Determine the [x, y] coordinate at the center of the cell enclosing the given text.  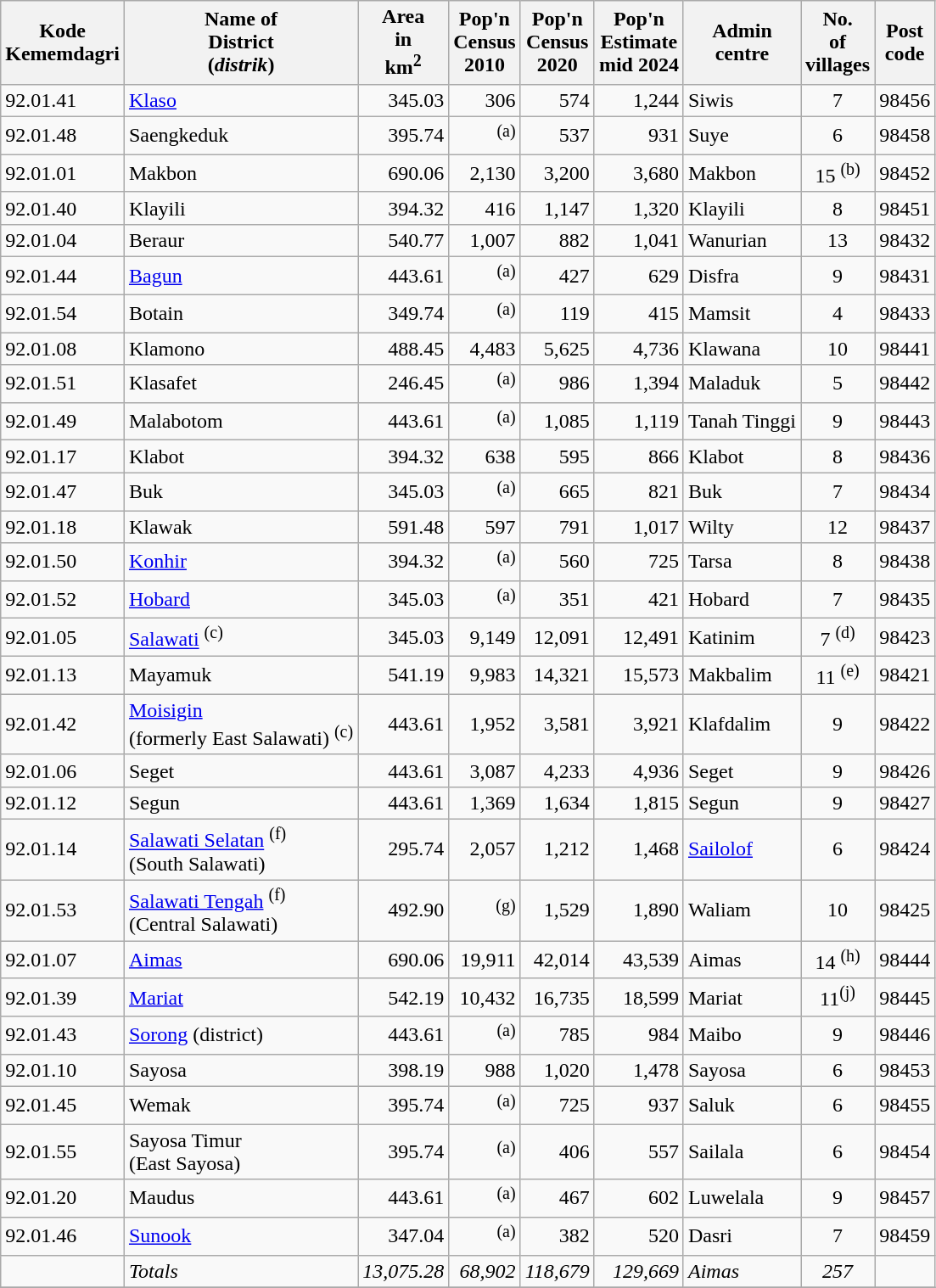
92.01.01 [63, 173]
Luwelala [742, 1198]
Sunook [241, 1235]
98423 [905, 638]
Klawana [742, 349]
Mayamuk [241, 675]
92.01.10 [63, 1070]
92.01.50 [63, 562]
92.01.55 [63, 1152]
Wilty [742, 527]
Waliam [742, 910]
1,244 [638, 100]
1,890 [638, 910]
Botain [241, 314]
92.01.06 [63, 770]
92.01.08 [63, 349]
98435 [905, 599]
12 [838, 527]
119 [557, 314]
Postcode [905, 42]
1,041 [638, 241]
1,007 [485, 241]
Sorong (district) [241, 1035]
92.01.48 [63, 136]
540.77 [404, 241]
92.01.39 [63, 998]
492.90 [404, 910]
591.48 [404, 527]
246.45 [404, 384]
791 [557, 527]
Klasafet [241, 384]
Klamono [241, 349]
5 [838, 384]
351 [557, 599]
92.01.44 [63, 277]
Tanah Tinggi [742, 421]
98441 [905, 349]
4,736 [638, 349]
15 (b) [838, 173]
2,057 [485, 849]
Maibo [742, 1035]
347.04 [404, 1235]
(g) [485, 910]
92.01.07 [63, 960]
Maladuk [742, 384]
3,581 [557, 725]
98431 [905, 277]
Kode Kememdagri [63, 42]
Klafdalim [742, 725]
Saluk [742, 1105]
597 [485, 527]
542.19 [404, 998]
98424 [905, 849]
1,815 [638, 803]
43,539 [638, 960]
92.01.46 [63, 1235]
382 [557, 1235]
Admincentre [742, 42]
Pop'nCensus2020 [557, 42]
92.01.05 [63, 638]
14,321 [557, 675]
Wemak [241, 1105]
Salawati Tengah (f)(Central Salawati) [241, 910]
Suye [742, 136]
13,075.28 [404, 1271]
11(j) [838, 998]
14 (h) [838, 960]
68,902 [485, 1271]
No.ofvillages [838, 42]
1,952 [485, 725]
7 (d) [838, 638]
19,911 [485, 960]
98437 [905, 527]
1,085 [557, 421]
986 [557, 384]
92.01.47 [63, 492]
98456 [905, 100]
421 [638, 599]
Wanurian [742, 241]
Mamsit [742, 314]
92.01.18 [63, 527]
98446 [905, 1035]
Pop'nEstimatemid 2024 [638, 42]
98426 [905, 770]
92.01.12 [63, 803]
98434 [905, 492]
98443 [905, 421]
3,087 [485, 770]
937 [638, 1105]
3,680 [638, 173]
98455 [905, 1105]
11 (e) [838, 675]
Sailolof [742, 849]
92.01.54 [63, 314]
1,020 [557, 1070]
Salawati Selatan (f)(South Salawati) [241, 849]
98452 [905, 173]
Beraur [241, 241]
984 [638, 1035]
1,147 [557, 208]
Siwis [742, 100]
988 [485, 1070]
Katinim [742, 638]
98432 [905, 241]
1,634 [557, 803]
98453 [905, 1070]
92.01.13 [63, 675]
92.01.40 [63, 208]
98438 [905, 562]
92.01.51 [63, 384]
15,573 [638, 675]
488.45 [404, 349]
1,212 [557, 849]
118,679 [557, 1271]
4 [838, 314]
638 [485, 456]
595 [557, 456]
92.01.17 [63, 456]
Maudus [241, 1198]
Dasri [742, 1235]
Konhir [241, 562]
821 [638, 492]
557 [638, 1152]
Klawak [241, 527]
12,091 [557, 638]
Bagun [241, 277]
560 [557, 562]
306 [485, 100]
406 [557, 1152]
92.01.43 [63, 1035]
92.01.53 [63, 910]
92.01.14 [63, 849]
1,017 [638, 527]
98459 [905, 1235]
537 [557, 136]
92.01.04 [63, 241]
42,014 [557, 960]
Saengkeduk [241, 136]
882 [557, 241]
98444 [905, 960]
4,936 [638, 770]
Salawati (c) [241, 638]
Sailala [742, 1152]
520 [638, 1235]
1,119 [638, 421]
92.01.52 [63, 599]
398.19 [404, 1070]
9,983 [485, 675]
349.74 [404, 314]
3,921 [638, 725]
295.74 [404, 849]
4,483 [485, 349]
98442 [905, 384]
Moisigin (formerly East Salawati) (c) [241, 725]
98421 [905, 675]
98445 [905, 998]
1,529 [557, 910]
467 [557, 1198]
Sayosa Timur (East Sayosa) [241, 1152]
Name ofDistrict(distrik) [241, 42]
92.01.49 [63, 421]
16,735 [557, 998]
4,233 [557, 770]
92.01.42 [63, 725]
5,625 [557, 349]
1,394 [638, 384]
13 [838, 241]
98451 [905, 208]
Klaso [241, 100]
129,669 [638, 1271]
574 [557, 100]
10,432 [485, 998]
602 [638, 1198]
98457 [905, 1198]
Totals [241, 1271]
Malabotom [241, 421]
1,478 [638, 1070]
665 [557, 492]
98427 [905, 803]
98433 [905, 314]
2,130 [485, 173]
1,468 [638, 849]
629 [638, 277]
Makbalim [742, 675]
Tarsa [742, 562]
92.01.41 [63, 100]
12,491 [638, 638]
257 [838, 1271]
Areainkm2 [404, 42]
98422 [905, 725]
Disfra [742, 277]
1,320 [638, 208]
416 [485, 208]
Pop'nCensus2010 [485, 42]
92.01.45 [63, 1105]
98436 [905, 456]
98425 [905, 910]
415 [638, 314]
866 [638, 456]
92.01.20 [63, 1198]
1,369 [485, 803]
9,149 [485, 638]
18,599 [638, 998]
3,200 [557, 173]
785 [557, 1035]
541.19 [404, 675]
98454 [905, 1152]
98458 [905, 136]
931 [638, 136]
427 [557, 277]
